Find where the given text appears and provide that cell's center as [x, y] coordinate. 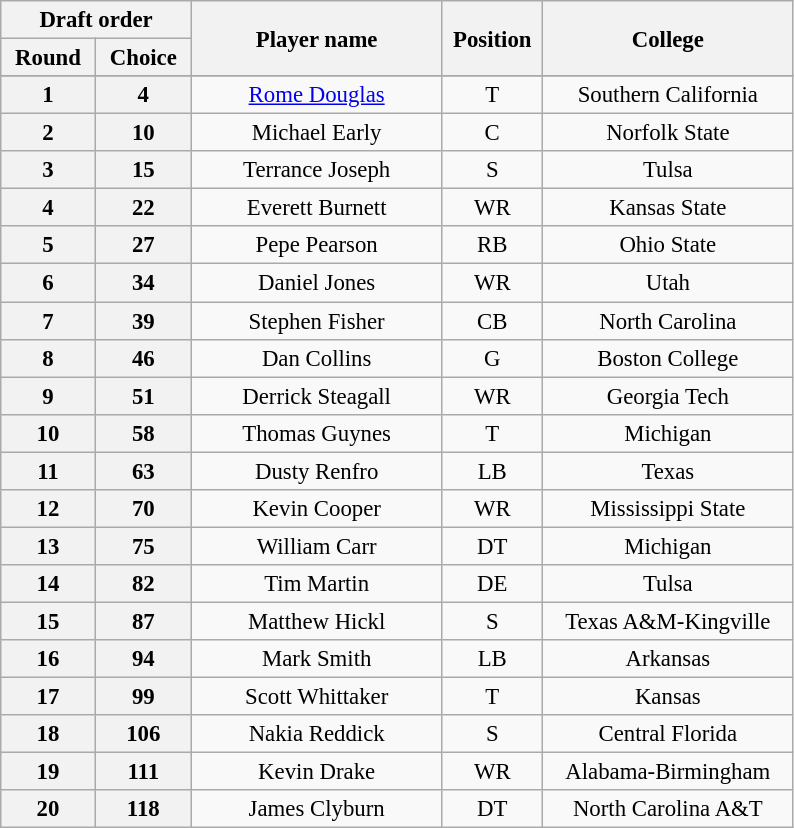
16 [48, 659]
Daniel Jones [316, 283]
Stephen Fisher [316, 321]
William Carr [316, 546]
Texas A&M-Kingville [668, 621]
Utah [668, 283]
Central Florida [668, 734]
7 [48, 321]
94 [143, 659]
Player name [316, 38]
Michael Early [316, 133]
C [492, 133]
106 [143, 734]
Matthew Hickl [316, 621]
70 [143, 509]
6 [48, 283]
2 [48, 133]
8 [48, 358]
Dan Collins [316, 358]
Choice [143, 58]
13 [48, 546]
CB [492, 321]
27 [143, 245]
Scott Whittaker [316, 697]
Kansas [668, 697]
James Clyburn [316, 809]
Alabama-Birmingham [668, 772]
College [668, 38]
Nakia Reddick [316, 734]
Pepe Pearson [316, 245]
North Carolina A&T [668, 809]
Kevin Drake [316, 772]
87 [143, 621]
99 [143, 697]
Dusty Renfro [316, 471]
18 [48, 734]
9 [48, 396]
Round [48, 58]
Tim Martin [316, 584]
111 [143, 772]
Mark Smith [316, 659]
19 [48, 772]
51 [143, 396]
118 [143, 809]
Thomas Guynes [316, 433]
Kevin Cooper [316, 509]
Rome Douglas [316, 95]
Texas [668, 471]
58 [143, 433]
34 [143, 283]
Southern California [668, 95]
63 [143, 471]
12 [48, 509]
46 [143, 358]
Georgia Tech [668, 396]
82 [143, 584]
Ohio State [668, 245]
Draft order [96, 20]
20 [48, 809]
Terrance Joseph [316, 170]
Norfolk State [668, 133]
Everett Burnett [316, 208]
11 [48, 471]
1 [48, 95]
3 [48, 170]
14 [48, 584]
North Carolina [668, 321]
75 [143, 546]
5 [48, 245]
G [492, 358]
DE [492, 584]
Position [492, 38]
Derrick Steagall [316, 396]
Boston College [668, 358]
Mississippi State [668, 509]
Kansas State [668, 208]
RB [492, 245]
17 [48, 697]
39 [143, 321]
22 [143, 208]
Arkansas [668, 659]
